Output the (X, Y) coordinate of the center of the cell containing the given text.  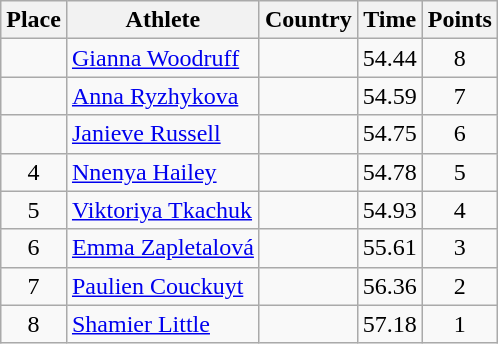
54.93 (390, 210)
Anna Ryzhykova (162, 96)
54.44 (390, 58)
1 (460, 324)
54.78 (390, 172)
Emma Zapletalová (162, 248)
Nnenya Hailey (162, 172)
Gianna Woodruff (162, 58)
57.18 (390, 324)
Paulien Couckuyt (162, 286)
Shamier Little (162, 324)
3 (460, 248)
Janieve Russell (162, 134)
54.59 (390, 96)
56.36 (390, 286)
Athlete (162, 20)
Points (460, 20)
Place (34, 20)
54.75 (390, 134)
Viktoriya Tkachuk (162, 210)
Country (308, 20)
55.61 (390, 248)
Time (390, 20)
2 (460, 286)
